For the text-containing cell, return its midpoint in [X, Y] coordinate format. 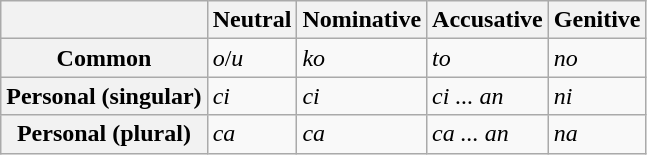
ni [597, 96]
ko [362, 58]
ci ... an [488, 96]
o/u [252, 58]
to [488, 58]
na [597, 134]
Accusative [488, 20]
Personal (plural) [104, 134]
Genitive [597, 20]
ca ... an [488, 134]
no [597, 58]
Personal (singular) [104, 96]
Common [104, 58]
Nominative [362, 20]
Neutral [252, 20]
